Provide the (X, Y) coordinate of the cell's center where the given text is located.  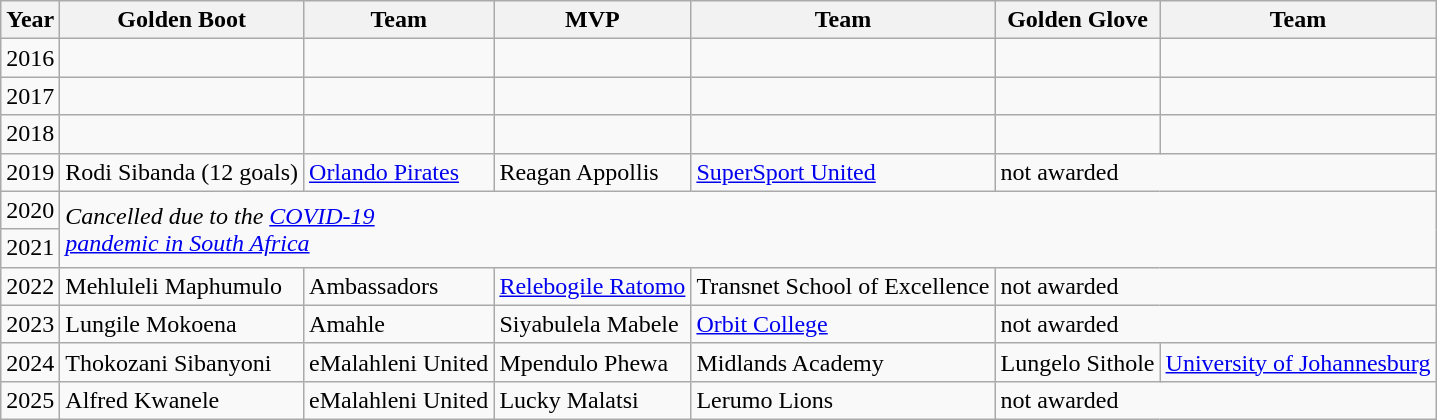
Lungile Mokoena (182, 324)
2020 (30, 210)
Midlands Academy (843, 362)
Rodi Sibanda (12 goals) (182, 172)
2022 (30, 286)
SuperSport United (843, 172)
Thokozani Sibanyoni (182, 362)
Siyabulela Mabele (592, 324)
Alfred Kwanele (182, 400)
Orlando Pirates (399, 172)
2021 (30, 248)
Mehluleli Maphumulo (182, 286)
Year (30, 20)
University of Johannesburg (1298, 362)
Relebogile Ratomo (592, 286)
Lucky Malatsi (592, 400)
2023 (30, 324)
MVP (592, 20)
Cancelled due to the COVID-19pandemic in South Africa (748, 229)
Transnet School of Excellence (843, 286)
2018 (30, 134)
Lerumo Lions (843, 400)
Orbit College (843, 324)
2024 (30, 362)
Amahle (399, 324)
2025 (30, 400)
Reagan Appollis (592, 172)
Lungelo Sithole (1078, 362)
Ambassadors (399, 286)
2019 (30, 172)
Mpendulo Phewa (592, 362)
Golden Glove (1078, 20)
2017 (30, 96)
2016 (30, 58)
Golden Boot (182, 20)
